Search for the cell housing the specified text and yield its (x, y) center coordinate. 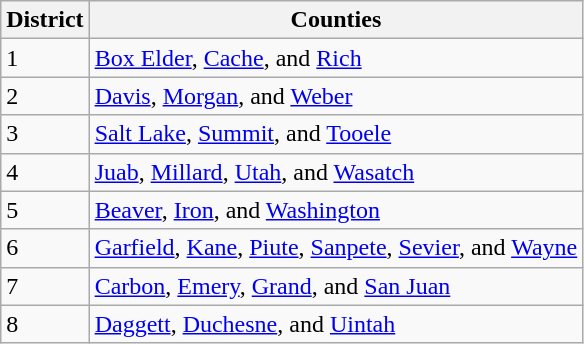
Daggett, Duchesne, and Uintah (336, 324)
4 (45, 172)
Carbon, Emery, Grand, and San Juan (336, 286)
Counties (336, 20)
Davis, Morgan, and Weber (336, 96)
3 (45, 134)
Salt Lake, Summit, and Tooele (336, 134)
Box Elder, Cache, and Rich (336, 58)
2 (45, 96)
1 (45, 58)
Garfield, Kane, Piute, Sanpete, Sevier, and Wayne (336, 248)
Beaver, Iron, and Washington (336, 210)
5 (45, 210)
8 (45, 324)
District (45, 20)
6 (45, 248)
7 (45, 286)
Juab, Millard, Utah, and Wasatch (336, 172)
